Search for the cell housing the specified text and yield its [x, y] center coordinate. 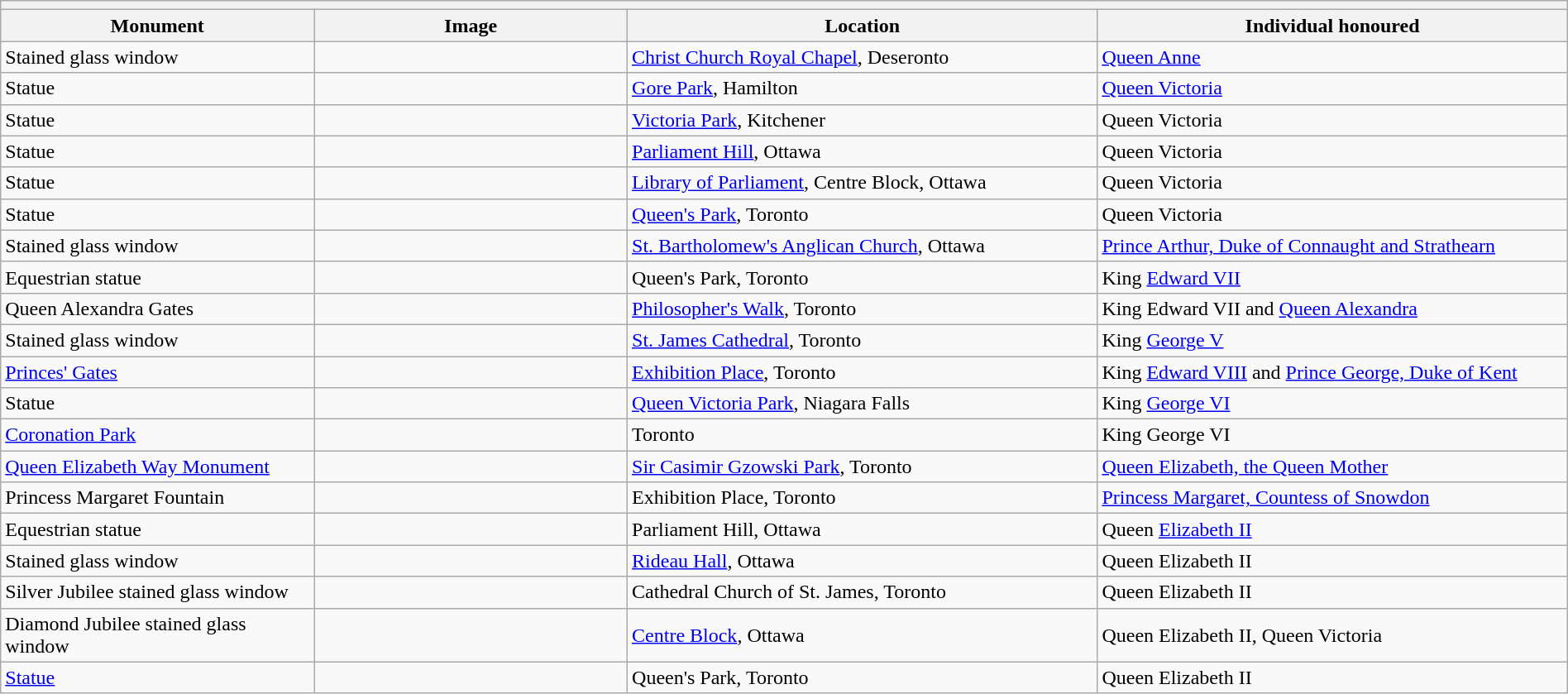
Queen Anne [1332, 57]
Queen Victoria Park, Niagara Falls [863, 404]
Coronation Park [157, 435]
Image [471, 26]
King Edward VII [1332, 277]
Silver Jubilee stained glass window [157, 592]
Centre Block, Ottawa [863, 635]
Rideau Hall, Ottawa [863, 561]
St. James Cathedral, Toronto [863, 340]
Queen Elizabeth II, Queen Victoria [1332, 635]
Queen Alexandra Gates [157, 309]
Princess Margaret Fountain [157, 498]
Toronto [863, 435]
Sir Casimir Gzowski Park, Toronto [863, 467]
St. Bartholomew's Anglican Church, Ottawa [863, 246]
King George V [1332, 340]
King Edward VII and Queen Alexandra [1332, 309]
Queen Elizabeth Way Monument [157, 467]
Queen Elizabeth, the Queen Mother [1332, 467]
Princess Margaret, Countess of Snowdon [1332, 498]
Philosopher's Walk, Toronto [863, 309]
Cathedral Church of St. James, Toronto [863, 592]
Individual honoured [1332, 26]
Prince Arthur, Duke of Connaught and Strathearn [1332, 246]
King Edward VIII and Prince George, Duke of Kent [1332, 371]
Princes' Gates [157, 371]
Gore Park, Hamilton [863, 89]
Location [863, 26]
Victoria Park, Kitchener [863, 120]
Christ Church Royal Chapel, Deseronto [863, 57]
Diamond Jubilee stained glass window [157, 635]
Monument [157, 26]
Library of Parliament, Centre Block, Ottawa [863, 183]
